Return the [x, y] coordinate for the center point of the cell that contains the specified text.  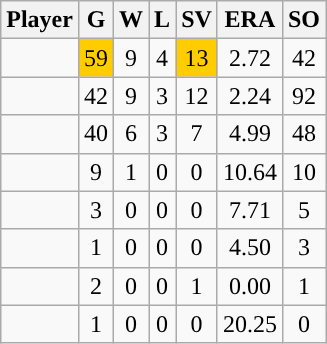
SV [197, 20]
40 [96, 134]
2.72 [250, 58]
2.24 [250, 96]
4 [162, 58]
92 [304, 96]
0.00 [250, 286]
4.99 [250, 134]
L [162, 20]
20.25 [250, 324]
7 [197, 134]
Player [40, 20]
13 [197, 58]
10 [304, 172]
12 [197, 96]
10.64 [250, 172]
SO [304, 20]
ERA [250, 20]
2 [96, 286]
G [96, 20]
W [132, 20]
59 [96, 58]
4.50 [250, 248]
48 [304, 134]
7.71 [250, 210]
5 [304, 210]
6 [132, 134]
